Detect which cell encompasses the target text, then output its [X, Y] center coordinate. 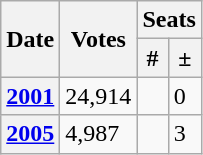
2005 [30, 134]
2001 [30, 96]
0 [184, 96]
3 [184, 134]
# [152, 58]
Seats [169, 20]
24,914 [98, 96]
Votes [98, 39]
± [184, 58]
Date [30, 39]
4,987 [98, 134]
